Detect which cell encompasses the target text, then output its [X, Y] center coordinate. 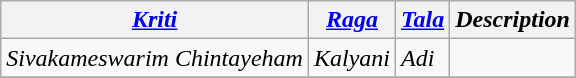
Kriti [155, 20]
Tala [423, 20]
Adi [423, 58]
Description [513, 20]
Kalyani [352, 58]
Sivakameswarim Chintayeham [155, 58]
Raga [352, 20]
